For the text-containing cell, return its midpoint in [x, y] coordinate format. 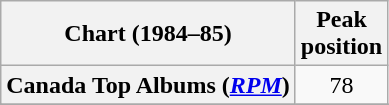
Peak position [341, 34]
Canada Top Albums (RPM) [148, 85]
Chart (1984–85) [148, 34]
78 [341, 85]
